Scan for the cell matching the given text and deliver its [X, Y] coordinate at center. 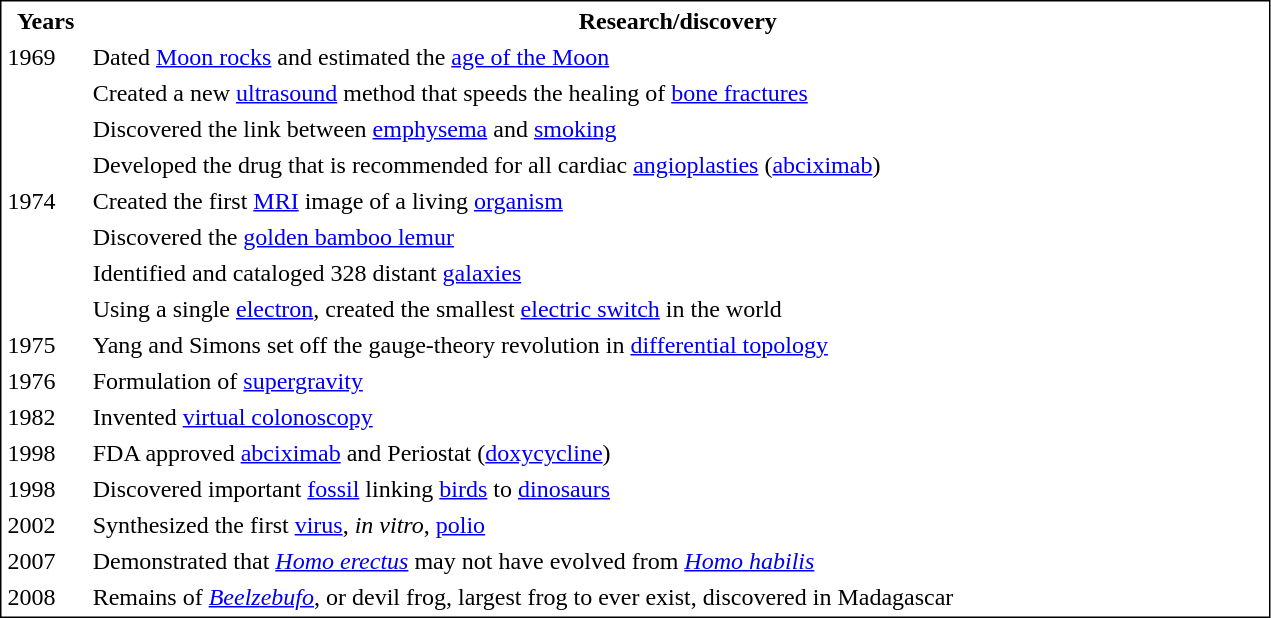
2002 [45, 524]
Identified and cataloged 328 distant galaxies [678, 272]
Dated Moon rocks and estimated the age of the Moon [678, 56]
1974 [45, 200]
Discovered important fossil linking birds to dinosaurs [678, 488]
Yang and Simons set off the gauge-theory revolution in differential topology [678, 344]
Created the first MRI image of a living organism [678, 200]
2007 [45, 560]
1982 [45, 416]
1975 [45, 344]
2008 [45, 596]
Remains of Beelzebufo, or devil frog, largest frog to ever exist, discovered in Madagascar [678, 596]
Synthesized the first virus, in vitro, polio [678, 524]
Developed the drug that is recommended for all cardiac angioplasties (abciximab) [678, 164]
1976 [45, 380]
Research/discovery [678, 20]
1969 [45, 56]
Years [45, 20]
Invented virtual colonoscopy [678, 416]
Created a new ultrasound method that speeds the healing of bone fractures [678, 92]
Formulation of supergravity [678, 380]
FDA approved abciximab and Periostat (doxycycline) [678, 452]
Discovered the golden bamboo lemur [678, 236]
Demonstrated that Homo erectus may not have evolved from Homo habilis [678, 560]
Using a single electron, created the smallest electric switch in the world [678, 308]
Discovered the link between emphysema and smoking [678, 128]
